Extract the [x, y] coordinate from the center of the cell holding the provided text.  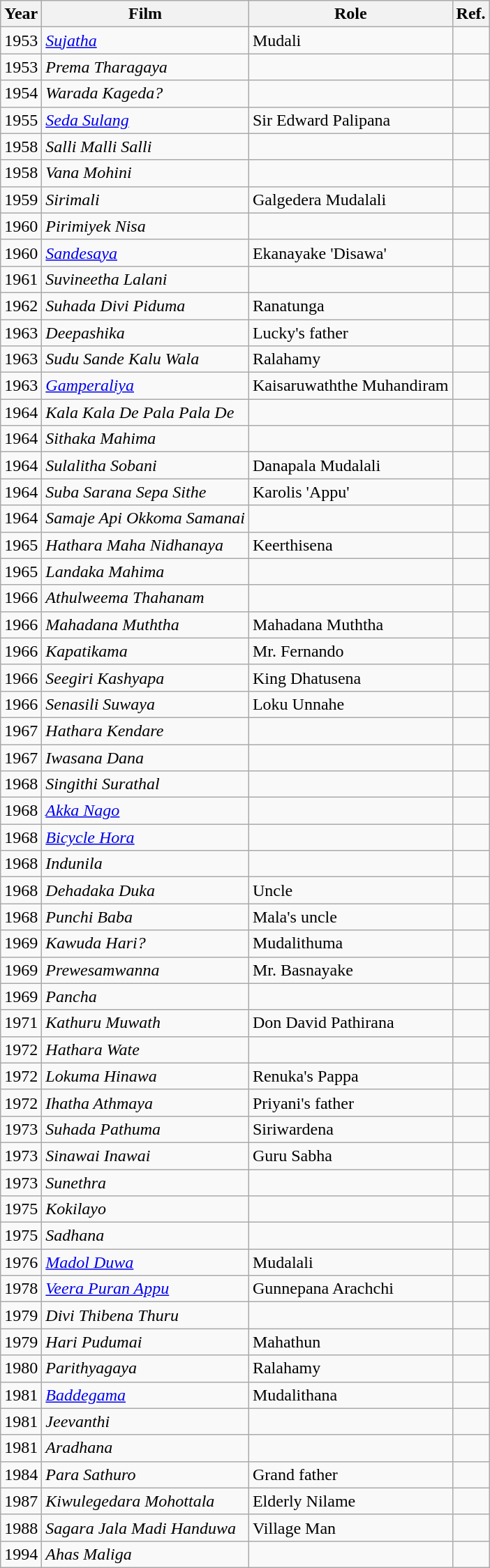
Kaisaruwaththe Muhandiram [350, 386]
1994 [21, 1554]
Vana Mohini [145, 173]
Iwasana Dana [145, 757]
Athulweema Thahanam [145, 598]
1987 [21, 1501]
1984 [21, 1474]
Priyani's father [350, 1103]
Bicycle Hora [145, 837]
Sadhana [145, 1236]
Year [21, 14]
Kathuru Muwath [145, 1023]
Grand father [350, 1474]
Sirimali [145, 200]
Sunethra [145, 1183]
Sulalitha Sobani [145, 465]
Keerthisena [350, 545]
Sithaka Mahima [145, 439]
Para Sathuro [145, 1474]
Prewesamwanna [145, 970]
Galgedera Mudalali [350, 200]
Sandesaya [145, 253]
Renuka's Pappa [350, 1076]
Singithi Surathal [145, 784]
1961 [21, 279]
Ekanayake 'Disawa' [350, 253]
Dehadaka Duka [145, 890]
Baddegama [145, 1395]
Veera Puran Appu [145, 1289]
1988 [21, 1528]
Aradhana [145, 1448]
Siriwardena [350, 1129]
Mudalali [350, 1262]
Lokuma Hinawa [145, 1076]
King Dhatusena [350, 678]
1971 [21, 1023]
Samaje Api Okkoma Samanai [145, 518]
Don David Pathirana [350, 1023]
Mahathun [350, 1342]
Kiwulegedara Mohottala [145, 1501]
Divi Thibena Thuru [145, 1315]
Mudali [350, 40]
Seda Sulang [145, 120]
1976 [21, 1262]
Film [145, 14]
Hathara Maha Nidhanaya [145, 545]
Seegiri Kashyapa [145, 678]
Deepashika [145, 333]
Kokilayo [145, 1209]
Madol Duwa [145, 1262]
Loku Unnahe [350, 704]
Mala's uncle [350, 917]
1980 [21, 1368]
Salli Malli Salli [145, 147]
Hari Pudumai [145, 1342]
Ranatunga [350, 306]
Uncle [350, 890]
Gamperaliya [145, 386]
Kala Kala De Pala Pala De [145, 412]
Suba Sarana Sepa Sithe [145, 492]
Pancha [145, 996]
Danapala Mudalali [350, 465]
Warada Kageda? [145, 94]
Mudalithuma [350, 943]
Sagara Jala Madi Handuwa [145, 1528]
Kapatikama [145, 651]
Suhada Divi Piduma [145, 306]
Karolis 'Appu' [350, 492]
Guru Sabha [350, 1156]
Hathara Wate [145, 1050]
Village Man [350, 1528]
Suhada Pathuma [145, 1129]
1978 [21, 1289]
Lucky's father [350, 333]
Senasili Suwaya [145, 704]
1962 [21, 306]
Elderly Nilame [350, 1501]
Indunila [145, 864]
Mr. Fernando [350, 651]
Gunnepana Arachchi [350, 1289]
Sinawai Inawai [145, 1156]
1959 [21, 200]
Suvineetha Lalani [145, 279]
Prema Tharagaya [145, 67]
Sir Edward Palipana [350, 120]
Jeevanthi [145, 1421]
Hathara Kendare [145, 731]
Mr. Basnayake [350, 970]
Mudalithana [350, 1395]
Landaka Mahima [145, 572]
Punchi Baba [145, 917]
Kawuda Hari? [145, 943]
Role [350, 14]
Akka Nago [145, 811]
Pirimiyek Nisa [145, 226]
Ahas Maliga [145, 1554]
Sudu Sande Kalu Wala [145, 359]
Ihatha Athmaya [145, 1103]
1955 [21, 120]
Ref. [470, 14]
Sujatha [145, 40]
Parithyagaya [145, 1368]
1954 [21, 94]
